Scan for the cell matching the given text and deliver its [x, y] coordinate at center. 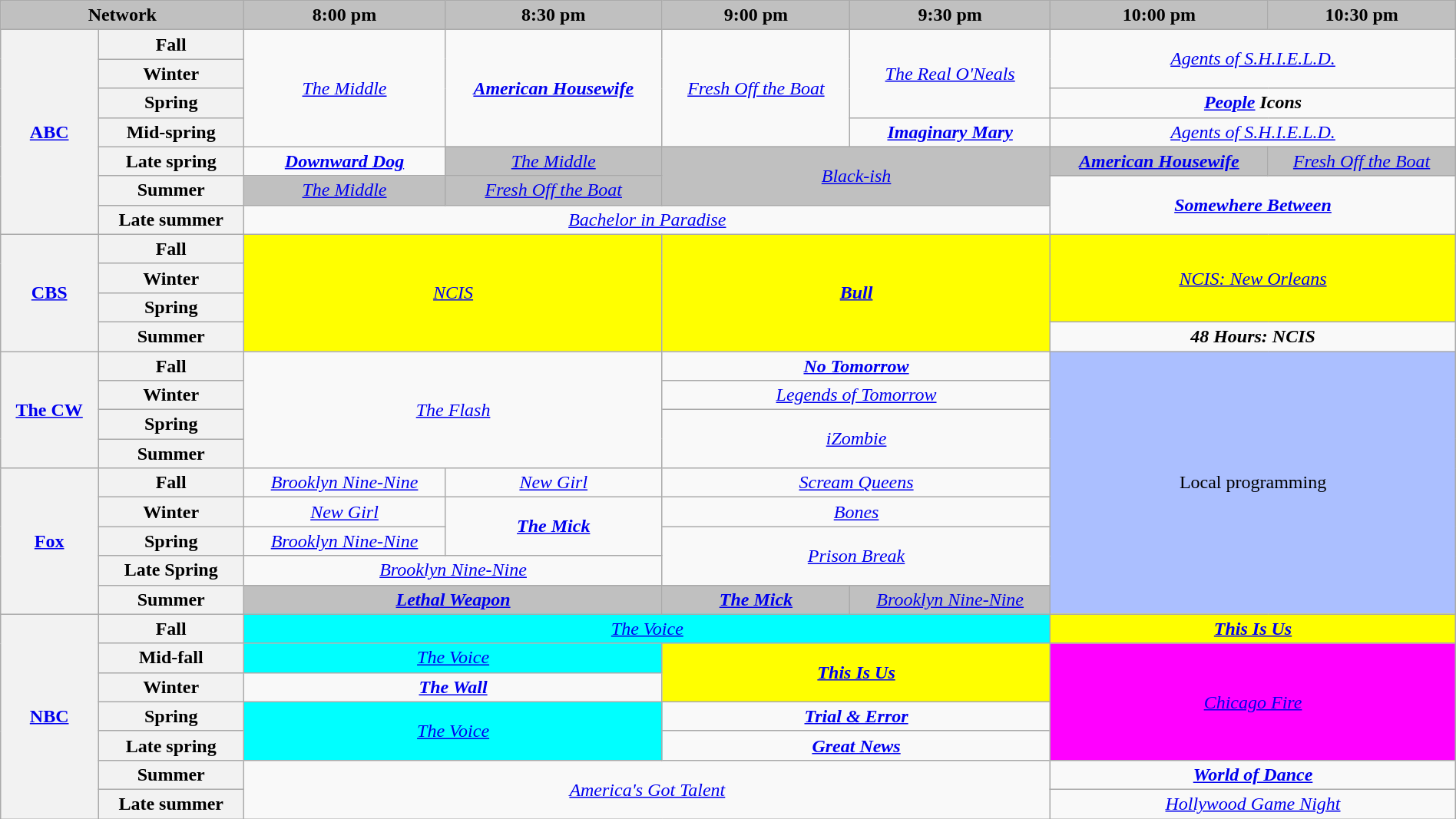
Lethal Weapon [453, 599]
Black-ish [856, 176]
Late Spring [171, 570]
America's Got Talent [647, 789]
10:30 pm [1362, 15]
8:00 pm [344, 15]
Local programming [1253, 484]
10:00 pm [1160, 15]
9:30 pm [949, 15]
The Real O'Neals [949, 74]
World of Dance [1253, 774]
48 Hours: NCIS [1253, 336]
The Flash [453, 410]
People Icons [1253, 103]
Great News [856, 745]
Network [123, 15]
No Tomorrow [856, 366]
Somewhere Between [1253, 205]
Scream Queens [856, 483]
Hollywood Game Night [1253, 804]
Bull [856, 292]
Downward Dog [344, 161]
Mid-fall [171, 658]
Legends of Tomorrow [856, 395]
8:30 pm [553, 15]
NCIS [453, 292]
9:00 pm [756, 15]
NCIS: New Orleans [1253, 278]
Bachelor in Paradise [647, 220]
Prison Break [856, 556]
Mid-spring [171, 132]
Trial & Error [856, 716]
Fox [49, 541]
The Wall [453, 687]
Bones [856, 512]
NBC [49, 716]
Imaginary Mary [949, 132]
iZombie [856, 439]
CBS [49, 292]
ABC [49, 132]
The CW [49, 410]
Chicago Fire [1253, 702]
